Scan for the cell matching the given text and deliver its (X, Y) coordinate at center. 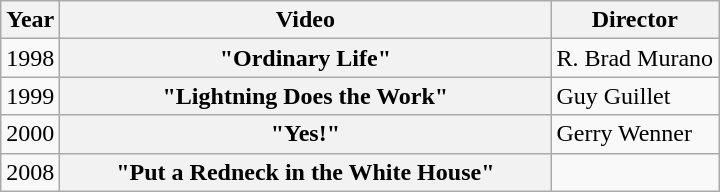
"Ordinary Life" (306, 58)
1999 (30, 96)
2000 (30, 134)
Director (635, 20)
2008 (30, 172)
R. Brad Murano (635, 58)
Year (30, 20)
"Yes!" (306, 134)
Guy Guillet (635, 96)
Gerry Wenner (635, 134)
1998 (30, 58)
"Lightning Does the Work" (306, 96)
Video (306, 20)
"Put a Redneck in the White House" (306, 172)
